Extract the [X, Y] coordinate from the center of the cell holding the provided text.  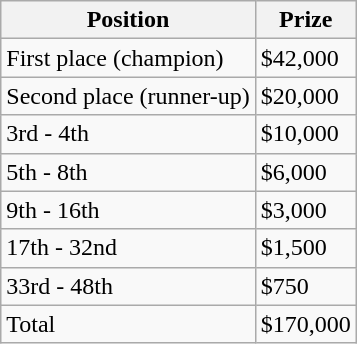
3rd - 4th [128, 134]
$3,000 [306, 210]
Position [128, 20]
First place (champion) [128, 58]
$42,000 [306, 58]
33rd - 48th [128, 286]
$10,000 [306, 134]
$6,000 [306, 172]
Second place (runner-up) [128, 96]
$170,000 [306, 324]
$20,000 [306, 96]
5th - 8th [128, 172]
$750 [306, 286]
17th - 32nd [128, 248]
9th - 16th [128, 210]
Prize [306, 20]
Total [128, 324]
$1,500 [306, 248]
